Find where the given text appears and provide that cell's center as (X, Y) coordinate. 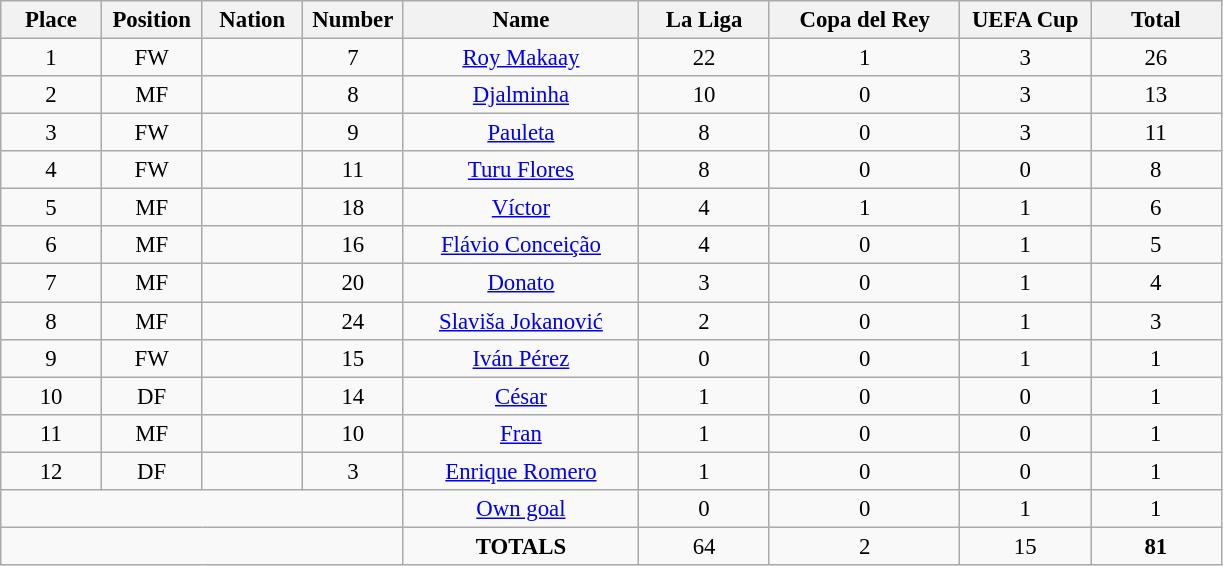
Djalminha (521, 95)
Total (1156, 20)
18 (354, 208)
Place (52, 20)
16 (354, 245)
Turu Flores (521, 170)
20 (354, 283)
81 (1156, 546)
22 (704, 58)
César (521, 396)
Fran (521, 433)
Pauleta (521, 133)
Position (152, 20)
Roy Makaay (521, 58)
Nation (252, 20)
TOTALS (521, 546)
Slaviša Jokanović (521, 321)
UEFA Cup (1026, 20)
26 (1156, 58)
64 (704, 546)
La Liga (704, 20)
12 (52, 471)
13 (1156, 95)
Own goal (521, 509)
Iván Pérez (521, 358)
Víctor (521, 208)
Donato (521, 283)
14 (354, 396)
Name (521, 20)
Number (354, 20)
Flávio Conceição (521, 245)
Enrique Romero (521, 471)
24 (354, 321)
Copa del Rey (864, 20)
